Find where the given text appears and provide that cell's center as [x, y] coordinate. 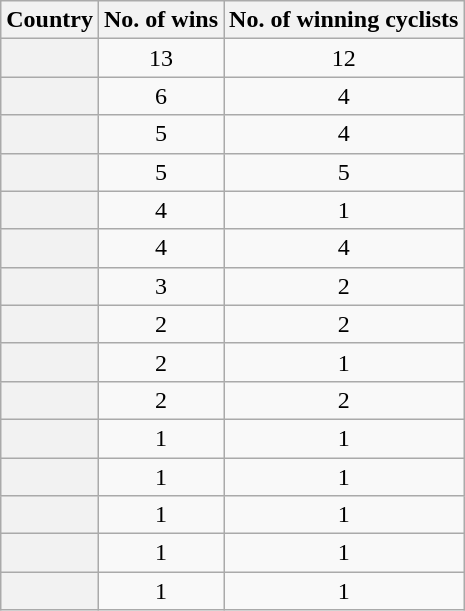
13 [160, 58]
6 [160, 96]
12 [344, 58]
No. of winning cyclists [344, 20]
No. of wins [160, 20]
3 [160, 286]
Country [50, 20]
